Capture the cell that displays the provided text and extract its [X, Y] central coordinate. 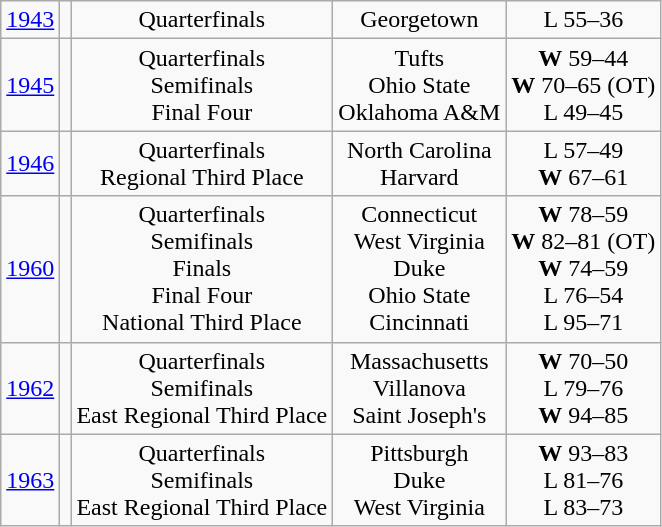
1963 [30, 480]
1943 [30, 20]
MassachusettsVillanovaSaint Joseph's [420, 388]
L 55–36 [584, 20]
1960 [30, 269]
North CarolinaHarvard [420, 164]
1945 [30, 85]
TuftsOhio StateOklahoma A&M [420, 85]
W 59–44W 70–65 (OT) L 49–45 [584, 85]
QuarterfinalsRegional Third Place [202, 164]
W 93–83L 81–76L 83–73 [584, 480]
QuarterfinalsSemifinalsFinalsFinal FourNational Third Place [202, 269]
PittsburghDukeWest Virginia [420, 480]
Georgetown [420, 20]
1946 [30, 164]
ConnecticutWest VirginiaDukeOhio StateCincinnati [420, 269]
QuarterfinalsSemifinalsFinal Four [202, 85]
Quarterfinals [202, 20]
L 57–49W 67–61 [584, 164]
1962 [30, 388]
W 70–50L 79–76W 94–85 [584, 388]
W 78–59W 82–81 (OT)W 74–59L 76–54L 95–71 [584, 269]
